Pinpoint the cell where the given text exists, returning its [X, Y] midpoint coordinate. 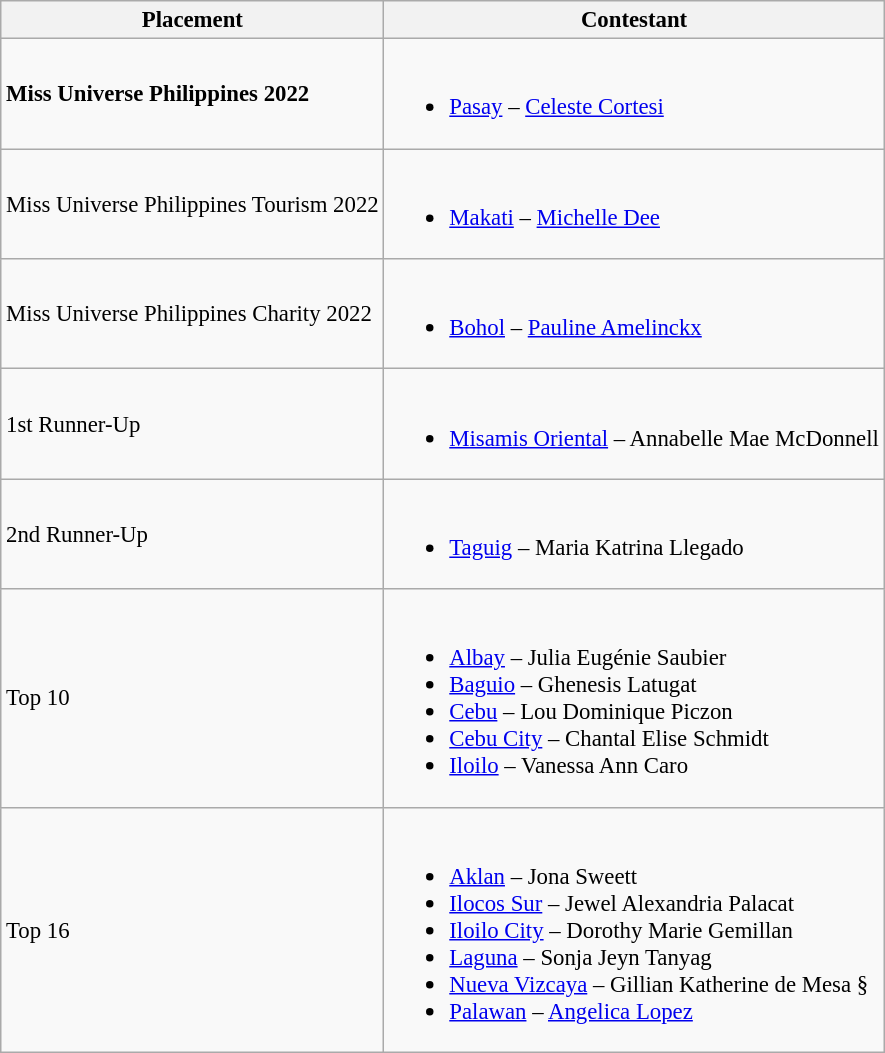
Pasay – Celeste Cortesi [634, 94]
Bohol – Pauline Amelinckx [634, 314]
1st Runner-Up [192, 424]
Miss Universe Philippines Charity 2022 [192, 314]
Taguig – Maria Katrina Llegado [634, 534]
Top 16 [192, 930]
Placement [192, 20]
Makati – Michelle Dee [634, 204]
2nd Runner-Up [192, 534]
Miss Universe Philippines Tourism 2022 [192, 204]
Top 10 [192, 698]
Albay – Julia Eugénie SaubierBaguio – Ghenesis LatugatCebu – Lou Dominique PiczonCebu City – Chantal Elise SchmidtIloilo – Vanessa Ann Caro [634, 698]
Contestant [634, 20]
Miss Universe Philippines 2022 [192, 94]
Misamis Oriental – Annabelle Mae McDonnell [634, 424]
